Find where the given text appears and provide that cell's center as (x, y) coordinate. 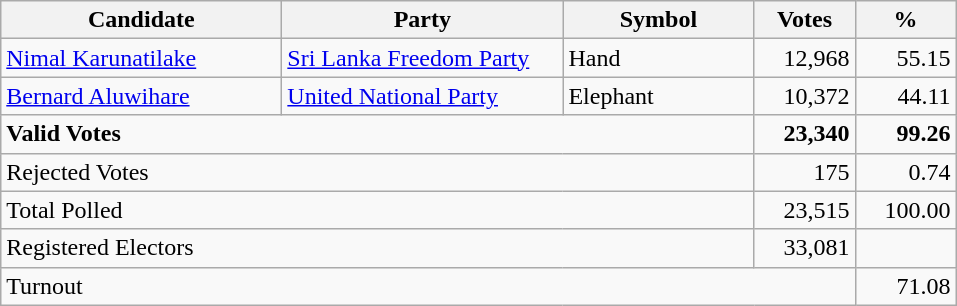
175 (804, 172)
Turnout (428, 286)
Party (422, 20)
Registered Electors (378, 248)
Bernard Aluwihare (142, 96)
23,340 (804, 134)
Valid Votes (378, 134)
Rejected Votes (378, 172)
71.08 (906, 286)
Hand (658, 58)
Candidate (142, 20)
Elephant (658, 96)
Sri Lanka Freedom Party (422, 58)
12,968 (804, 58)
United National Party (422, 96)
Symbol (658, 20)
44.11 (906, 96)
23,515 (804, 210)
Votes (804, 20)
33,081 (804, 248)
Nimal Karunatilake (142, 58)
100.00 (906, 210)
Total Polled (378, 210)
% (906, 20)
10,372 (804, 96)
99.26 (906, 134)
55.15 (906, 58)
0.74 (906, 172)
